Pinpoint the cell where the given text exists, returning its [X, Y] midpoint coordinate. 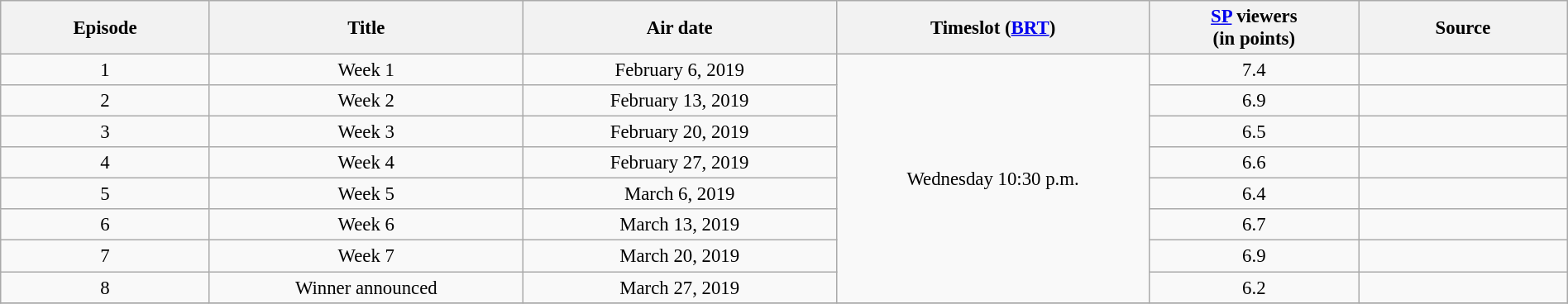
February 13, 2019 [680, 101]
Week 3 [366, 132]
4 [106, 163]
6.5 [1254, 132]
February 27, 2019 [680, 163]
March 6, 2019 [680, 194]
Week 6 [366, 226]
3 [106, 132]
Week 4 [366, 163]
March 13, 2019 [680, 226]
Week 5 [366, 194]
March 20, 2019 [680, 256]
Winner announced [366, 287]
February 20, 2019 [680, 132]
6 [106, 226]
6.4 [1254, 194]
7.4 [1254, 70]
7 [106, 256]
Title [366, 28]
February 6, 2019 [680, 70]
6.6 [1254, 163]
6.7 [1254, 226]
Week 1 [366, 70]
SP viewers(in points) [1254, 28]
Week 2 [366, 101]
Air date [680, 28]
Timeslot (BRT) [992, 28]
8 [106, 287]
Wednesday 10:30 p.m. [992, 178]
Source [1464, 28]
6.2 [1254, 287]
Week 7 [366, 256]
2 [106, 101]
1 [106, 70]
March 27, 2019 [680, 287]
Episode [106, 28]
5 [106, 194]
